Pinpoint the cell where the given text exists, returning its (x, y) midpoint coordinate. 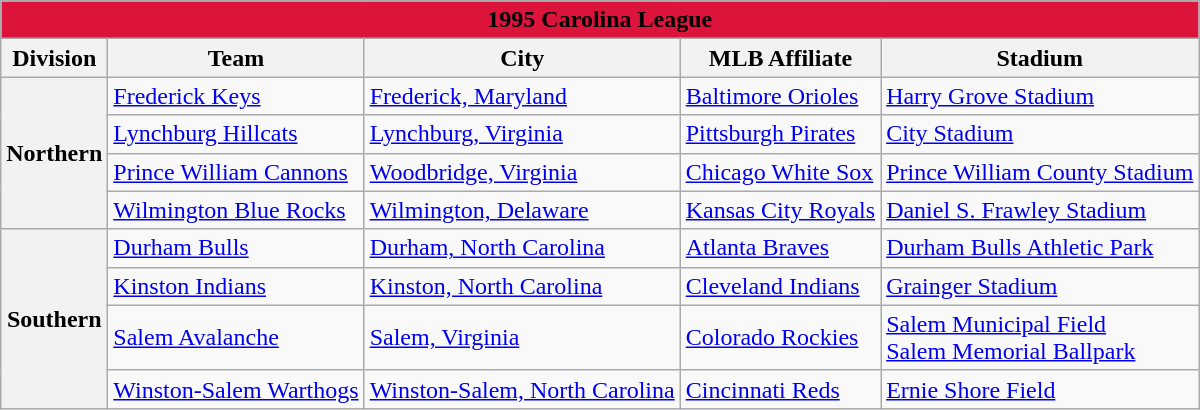
Grainger Stadium (1040, 286)
Chicago White Sox (780, 172)
Colorado Rockies (780, 338)
Atlanta Braves (780, 248)
Division (54, 58)
Winston-Salem, North Carolina (522, 389)
Durham Bulls Athletic Park (1040, 248)
Southern (54, 318)
Prince William Cannons (236, 172)
Salem Municipal Field Salem Memorial Ballpark (1040, 338)
Durham Bulls (236, 248)
Pittsburgh Pirates (780, 134)
1995 Carolina League (600, 20)
Frederick Keys (236, 96)
Wilmington, Delaware (522, 210)
Baltimore Orioles (780, 96)
Team (236, 58)
Daniel S. Frawley Stadium (1040, 210)
Kinston, North Carolina (522, 286)
Cleveland Indians (780, 286)
Salem, Virginia (522, 338)
Harry Grove Stadium (1040, 96)
Cincinnati Reds (780, 389)
Winston-Salem Warthogs (236, 389)
MLB Affiliate (780, 58)
City (522, 58)
Frederick, Maryland (522, 96)
Kansas City Royals (780, 210)
Stadium (1040, 58)
Durham, North Carolina (522, 248)
Northern (54, 153)
Ernie Shore Field (1040, 389)
Salem Avalanche (236, 338)
Kinston Indians (236, 286)
Woodbridge, Virginia (522, 172)
Wilmington Blue Rocks (236, 210)
City Stadium (1040, 134)
Prince William County Stadium (1040, 172)
Lynchburg Hillcats (236, 134)
Lynchburg, Virginia (522, 134)
